Return the [X, Y] coordinate for the center point of the cell that contains the specified text.  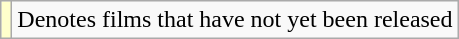
Denotes films that have not yet been released [235, 20]
